Find where the given text appears and provide that cell's center as [X, Y] coordinate. 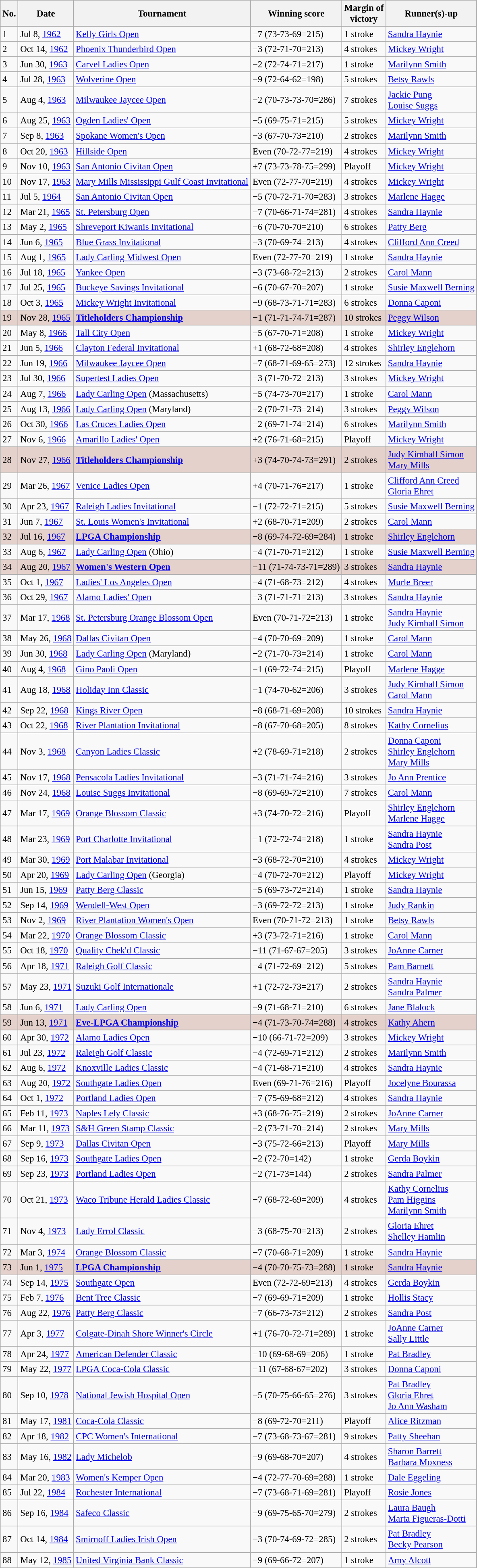
Gino Paoli Open [162, 669]
−11 (71-67-67=205) [297, 951]
+2 (76-71-68=215) [297, 439]
Jul 23, 1972 [46, 1053]
29 [9, 486]
−9 (69-75-65-70=279) [297, 1513]
34 [9, 567]
36 [9, 597]
Mar 22, 1970 [46, 936]
31 [9, 521]
59 [9, 1022]
Jun 6, 1971 [46, 1007]
3 [9, 65]
Mar 30, 1969 [46, 860]
8 [9, 151]
May 16, 1982 [46, 1457]
9 strokes [364, 1437]
Date [46, 14]
−2 (72-70=142) [297, 1159]
Mary Mills Mississippi Gulf Coast Invitational [162, 181]
58 [9, 1007]
−1 (72-72-74=218) [297, 839]
45 [9, 778]
Mar 20, 1983 [46, 1478]
−9 (69-66-72=207) [297, 1560]
Oct 29, 1967 [46, 597]
Tall City Open [162, 333]
43 [9, 725]
−4 (71-70-71=212) [297, 552]
Judy Kimball Simon Carol Mann [431, 690]
−3 (71-71-71=213) [297, 597]
18 [9, 303]
May 8, 1966 [46, 333]
52 [9, 905]
Jane Blalock [431, 1007]
60 [9, 1038]
4 [9, 79]
Oct 3, 1965 [46, 303]
−2 (70-71-73=214) [297, 409]
Apr 23, 1967 [46, 507]
CPC Women's International [162, 1437]
87 [9, 1540]
86 [9, 1513]
74 [9, 1282]
May 17, 1981 [46, 1421]
Shreveport Kiwanis Invitational [162, 227]
−3 (68-72-70=210) [297, 860]
62 [9, 1068]
Waco Tribune Herald Ladies Classic [162, 1200]
67 [9, 1144]
−4 (70-70-75-73=288) [297, 1267]
24 [9, 394]
Nov 3, 1968 [46, 751]
Jackie Pung Louise Suggs [431, 100]
−7 (66-73-73=212) [297, 1313]
−7 (68-71-69-65=273) [297, 363]
−4 (70-70-69=209) [297, 638]
Kelly Girls Open [162, 34]
Eve-LPGA Championship [162, 1022]
Mar 17, 1968 [46, 618]
44 [9, 751]
Oct 14, 1984 [46, 1540]
20 [9, 333]
May 2, 1965 [46, 227]
Lady Carling Open (Ohio) [162, 552]
Murle Breer [431, 582]
−7 (70-68-71=209) [297, 1252]
−3 (71-70-72=213) [297, 379]
Kathy Cornelius Pam Higgins Marilynn Smith [431, 1200]
Aug 6, 1972 [46, 1068]
+7 (73-73-78-75=299) [297, 166]
Even (72-72-69=213) [297, 1282]
Alice Ritzman [431, 1421]
Oct 20, 1963 [46, 151]
Pat Bradley Becky Pearson [431, 1540]
−4 (71-68-73=212) [297, 582]
Sep 16, 1984 [46, 1513]
68 [9, 1159]
−5 (74-73-70=217) [297, 394]
Gloria Ehret Shelley Hamlin [431, 1232]
St. Louis Women's Invitational [162, 521]
Apr 18, 1971 [46, 966]
Sep 22, 1968 [46, 710]
82 [9, 1437]
Oct 14, 1962 [46, 49]
12 [9, 212]
Jo Ann Prentice [431, 778]
1 [9, 34]
Lady Carling Open (Massachusetts) [162, 394]
63 [9, 1083]
42 [9, 710]
−3 (73-68-72=213) [297, 272]
+3 (74-70-74-73=291) [297, 460]
Mar 3, 1974 [46, 1252]
10 [9, 181]
Port Malabar Invitational [162, 860]
88 [9, 1560]
83 [9, 1457]
75 [9, 1297]
57 [9, 986]
Judy Rankin [431, 905]
Phoenix Thunderbird Open [162, 49]
Pat Bradley Gloria Ehret Jo Ann Washam [431, 1395]
Sep 23, 1973 [46, 1174]
Oct 22, 1968 [46, 725]
−3 (70-74-69-72=285) [297, 1540]
Sep 10, 1978 [46, 1395]
Jul 30, 1966 [46, 379]
St. Petersburg Open [162, 212]
Aug 20, 1967 [46, 567]
22 [9, 363]
Clayton Federal Invitational [162, 348]
United Virginia Bank Classic [162, 1560]
−8 (69-74-72-69=284) [297, 537]
+1 (68-72-68=208) [297, 348]
50 [9, 875]
Jul 8, 1962 [46, 34]
55 [9, 951]
+2 (68-70-71=209) [297, 521]
8 strokes [364, 725]
−8 (68-71-69=208) [297, 710]
Buckeye Savings Invitational [162, 288]
Canyon Ladies Classic [162, 751]
Hillside Open [162, 151]
JoAnne Carner Sally Little [431, 1333]
Bent Tree Classic [162, 1297]
Jun 7, 1967 [46, 521]
−7 (75-69-68=212) [297, 1098]
−1 (72-72-71=215) [297, 507]
Aug 1, 1965 [46, 257]
Jun 30, 1968 [46, 654]
−9 (71-68-71=210) [297, 1007]
Nov 2, 1969 [46, 920]
−8 (69-69-72=210) [297, 792]
Nov 4, 1973 [46, 1232]
Ladies' Los Angeles Open [162, 582]
Aug 4, 1968 [46, 669]
−2 (69-71-74=214) [297, 424]
Sandra Post [431, 1313]
Jul 25, 1965 [46, 288]
Clifford Ann Creed Gloria Ehret [431, 486]
66 [9, 1128]
Kathy Cornelius [431, 725]
Holiday Inn Classic [162, 690]
+3 (73-72-71=216) [297, 936]
23 [9, 379]
Safeco Classic [162, 1513]
−5 (70-72-71-70=283) [297, 196]
River Plantation Invitational [162, 725]
27 [9, 439]
−5 (70-75-66-65=276) [297, 1395]
Southgate Open [162, 1282]
Las Cruces Ladies Open [162, 424]
Raleigh Ladies Invitational [162, 507]
16 [9, 272]
Mickey Wright Invitational [162, 303]
+1 (72-72-73=217) [297, 986]
7 [9, 136]
Kathy Ahern [431, 1022]
49 [9, 860]
Smirnoff Ladies Irish Open [162, 1540]
Pam Barnett [431, 966]
May 26, 1968 [46, 638]
−11 (67-68-67=202) [297, 1369]
Rosie Jones [431, 1493]
Donna Caponi Shirley Englehorn Mary Mills [431, 751]
Oct 21, 1973 [46, 1200]
Jul 5, 1964 [46, 196]
Amy Alcott [431, 1560]
No. [9, 14]
Women's Kemper Open [162, 1478]
Apr 24, 1977 [46, 1354]
Jul 18, 1965 [46, 272]
84 [9, 1478]
Suzuki Golf Internationale [162, 986]
−5 (67-70-71=208) [297, 333]
64 [9, 1098]
−2 (70-73-73-70=286) [297, 100]
−7 (73-73-69=215) [297, 34]
Lady Carling Open [162, 1007]
81 [9, 1421]
6 [9, 121]
Naples Lely Classic [162, 1113]
−2 (71-73=144) [297, 1174]
Mar 21, 1965 [46, 212]
Sandra Palmer [431, 1174]
12 strokes [364, 363]
56 [9, 966]
Mar 23, 1969 [46, 839]
Blue Grass Invitational [162, 242]
−7 (69-69-71=209) [297, 1297]
Margin ofvictory [364, 14]
+3 (68-76-75=219) [297, 1113]
Nov 24, 1968 [46, 792]
2 [9, 49]
30 [9, 507]
S&H Green Stamp Classic [162, 1128]
−4 (70-72-70=212) [297, 875]
Spokane Women's Open [162, 136]
Jun 19, 1966 [46, 363]
Carvel Ladies Open [162, 65]
Jun 5, 1966 [46, 348]
−3 (72-71-70=213) [297, 49]
Jocelyne Bourassa [431, 1083]
Even (70-72-77=219) [297, 151]
Jun 30, 1963 [46, 65]
Nov 27, 1966 [46, 460]
Patty Berg [431, 227]
Patty Sheehan [431, 1437]
5 [9, 100]
Feb 11, 1973 [46, 1113]
Lady Errol Classic [162, 1232]
41 [9, 690]
Wendell-West Open [162, 905]
−4 (71-73-70-74=288) [297, 1022]
78 [9, 1354]
−5 (69-75-71=215) [297, 121]
Quality Chek'd Classic [162, 951]
80 [9, 1395]
Aug 4, 1963 [46, 100]
11 [9, 196]
May 22, 1977 [46, 1369]
Laura Baugh Marta Figueras-Dotti [431, 1513]
Yankee Open [162, 272]
−7 (70-66-71-74=281) [297, 212]
35 [9, 582]
Lady Michelob [162, 1457]
Clifford Ann Creed [431, 242]
May 12, 1985 [46, 1560]
14 [9, 242]
+2 (78-69-71=218) [297, 751]
Lady Carling Midwest Open [162, 257]
−8 (67-70-68=205) [297, 725]
28 [9, 460]
71 [9, 1232]
40 [9, 669]
Apr 20, 1969 [46, 875]
Tournament [162, 14]
69 [9, 1174]
32 [9, 537]
−10 (66-71-72=209) [297, 1038]
70 [9, 1200]
21 [9, 348]
Oct 18, 1970 [46, 951]
Sandra Haynie Sandra Post [431, 839]
38 [9, 638]
Aug 13, 1966 [46, 409]
−9 (68-73-71-71=283) [297, 303]
−2 (71-70-73=214) [297, 654]
−3 (69-72-72=213) [297, 905]
Ogden Ladies' Open [162, 121]
−2 (73-71-70=214) [297, 1128]
Oct 1, 1972 [46, 1098]
72 [9, 1252]
Alamo Ladies' Open [162, 597]
Mar 11, 1973 [46, 1128]
Rochester International [162, 1493]
−9 (69-68-70=207) [297, 1457]
Colgate-Dinah Shore Winner's Circle [162, 1333]
13 [9, 227]
−4 (71-72-69=212) [297, 966]
Port Charlotte Invitational [162, 839]
−3 (68-75-70=213) [297, 1232]
May 23, 1971 [46, 986]
Jun 15, 1969 [46, 890]
−11 (71-74-73-71=289) [297, 567]
79 [9, 1369]
15 [9, 257]
54 [9, 936]
Mar 26, 1967 [46, 486]
−3 (67-70-73=210) [297, 136]
−4 (72-77-70-69=288) [297, 1478]
9 [9, 166]
Kings River Open [162, 710]
Sep 8, 1963 [46, 136]
Apr 3, 1977 [46, 1333]
Alamo Ladies Open [162, 1038]
Oct 1, 1967 [46, 582]
−7 (73-68-73-67=281) [297, 1437]
Even (69-71-76=216) [297, 1083]
Jun 6, 1965 [46, 242]
Runner(s)-up [431, 14]
51 [9, 890]
−1 (74-70-62=206) [297, 690]
37 [9, 618]
76 [9, 1313]
Wolverine Open [162, 79]
Women's Western Open [162, 567]
−5 (69-73-72=214) [297, 890]
−1 (69-72-74=215) [297, 669]
−3 (70-69-74=213) [297, 242]
Amarillo Ladies' Open [162, 439]
National Jewish Hospital Open [162, 1395]
Sep 14, 1969 [46, 905]
Sandra Haynie Judy Kimball Simon [431, 618]
−3 (71-71-74=216) [297, 778]
Apr 18, 1982 [46, 1437]
61 [9, 1053]
Nov 28, 1965 [46, 318]
Apr 30, 1972 [46, 1038]
−8 (69-72-70=211) [297, 1421]
85 [9, 1493]
Lady Carling Open (Georgia) [162, 875]
53 [9, 920]
Sep 16, 1973 [46, 1159]
American Defender Classic [162, 1354]
−7 (73-68-71-69=281) [297, 1493]
Louise Suggs Invitational [162, 792]
LPGA Coca-Cola Classic [162, 1369]
65 [9, 1113]
−7 (68-72-69=209) [297, 1200]
47 [9, 813]
Aug 6, 1967 [46, 552]
−6 (70-70-70=210) [297, 227]
Nov 6, 1966 [46, 439]
Jul 16, 1967 [46, 537]
Sep 9, 1973 [46, 1144]
Aug 20, 1972 [46, 1083]
Nov 17, 1963 [46, 181]
48 [9, 839]
−2 (72-74-71=217) [297, 65]
19 [9, 318]
Jul 28, 1963 [46, 79]
Supertest Ladies Open [162, 379]
Venice Ladies Open [162, 486]
St. Petersburg Orange Blossom Open [162, 618]
Jun 13, 1971 [46, 1022]
Aug 22, 1976 [46, 1313]
Pat Bradley [431, 1354]
Nov 17, 1968 [46, 778]
39 [9, 654]
Sharon Barrett Barbara Moxness [431, 1457]
73 [9, 1267]
−4 (71-68-71=210) [297, 1068]
+3 (74-70-72=216) [297, 813]
+4 (70-71-76=217) [297, 486]
Oct 30, 1966 [46, 424]
Judy Kimball Simon Mary Mills [431, 460]
River Plantation Women's Open [162, 920]
Feb 7, 1976 [46, 1297]
77 [9, 1333]
Knoxville Ladies Classic [162, 1068]
Jun 1, 1975 [46, 1267]
Sep 14, 1975 [46, 1282]
−9 (72-64-62=198) [297, 79]
Coca-Cola Classic [162, 1421]
Winning score [297, 14]
Pensacola Ladies Invitational [162, 778]
Hollis Stacy [431, 1297]
17 [9, 288]
26 [9, 424]
Shirley Englehorn Marlene Hagge [431, 813]
Aug 25, 1963 [46, 121]
46 [9, 792]
−4 (72-69-71=212) [297, 1053]
−3 (75-72-66=213) [297, 1144]
−10 (69-68-69=206) [297, 1354]
33 [9, 552]
Dale Eggeling [431, 1478]
Sandra Haynie Sandra Palmer [431, 986]
Jul 22, 1984 [46, 1493]
25 [9, 409]
Aug 18, 1968 [46, 690]
−6 (70-67-70=207) [297, 288]
+1 (76-70-72-71=289) [297, 1333]
Aug 7, 1966 [46, 394]
Nov 10, 1963 [46, 166]
−1 (71-71-74-71=287) [297, 318]
Mar 17, 1969 [46, 813]
